Return [x, y] of the center of cell containing provided text 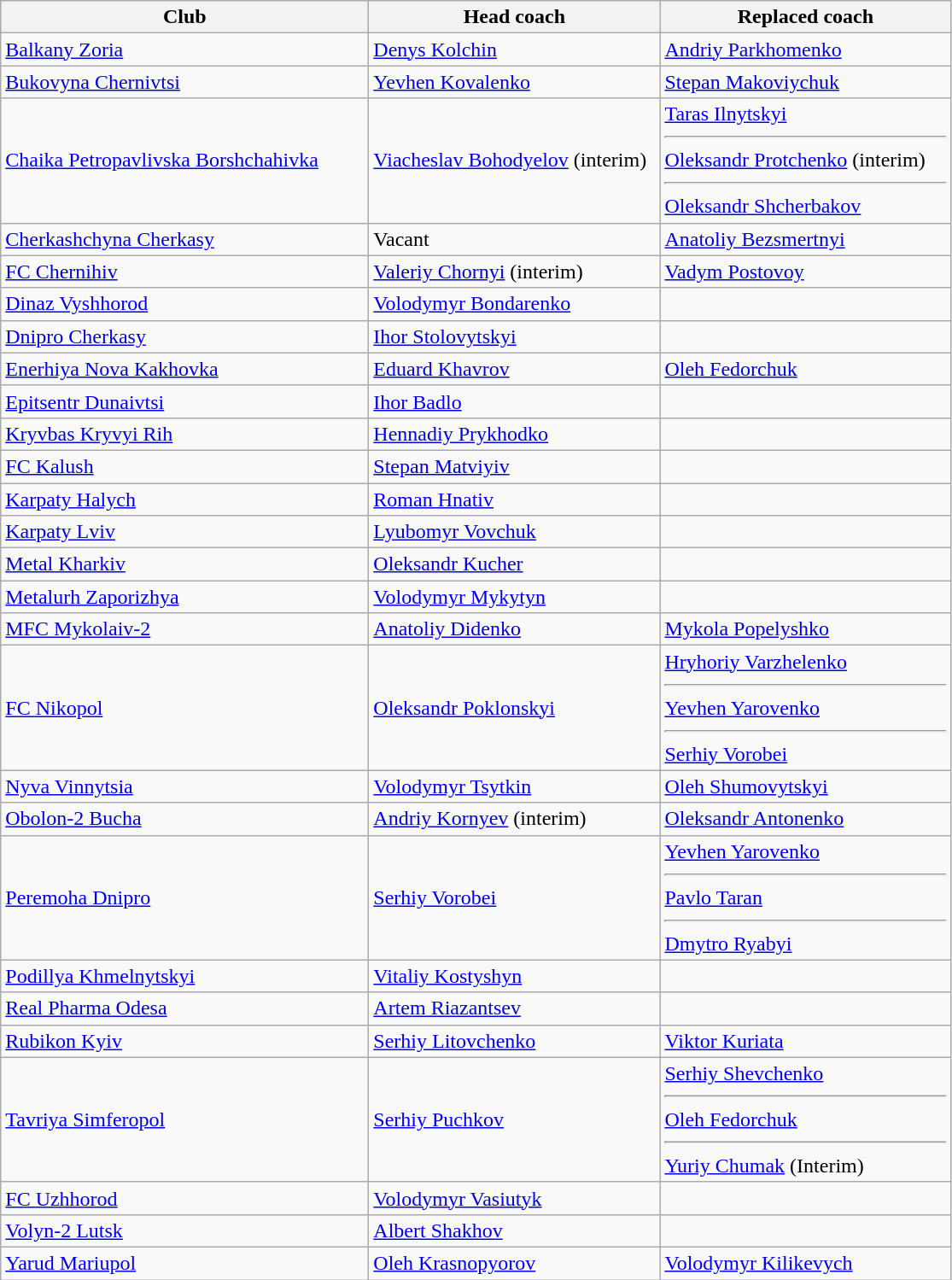
Vitaliy Kostyshyn [514, 976]
Viacheslav Bohodyelov (interim) [514, 161]
Volodymyr Kilikevych [806, 1263]
Yevhen Yarovenko Pavlo Taran Dmytro Ryabyi [806, 897]
Metalurh Zaporizhya [184, 597]
Ihor Stolovytskyi [514, 336]
Vadym Postovoy [806, 272]
Volodymyr Bondarenko [514, 304]
Taras Ilnytskyi Oleksandr Protchenko (interim) Oleksandr Shcherbakov [806, 161]
Valeriy Chornyi (interim) [514, 272]
Andriy Parkhomenko [806, 50]
Andriy Kornyev (interim) [514, 819]
Dnipro Cherkasy [184, 336]
Oleksandr Poklonskyi [514, 708]
Oleh Shumovytskyi [806, 786]
Vacant [514, 239]
Oleksandr Antonenko [806, 819]
Club [184, 17]
Anatoliy Bezsmertnyi [806, 239]
Epitsentr Dunaivtsi [184, 401]
Oleksandr Kucher [514, 564]
Karpaty Halych [184, 500]
Dinaz Vyshhorod [184, 304]
Metal Kharkiv [184, 564]
Oleh Krasnopyorov [514, 1263]
Anatoliy Didenko [514, 629]
Lyubomyr Vovchuk [514, 532]
Serhiy Puchkov [514, 1119]
Artem Riazantsev [514, 1008]
Volodymyr Mykytyn [514, 597]
Kryvbas Kryvyi Rih [184, 434]
Enerhiya Nova Kakhovka [184, 369]
Stepan Makoviychuk [806, 82]
Albert Shakhov [514, 1230]
Hennadiy Prykhodko [514, 434]
Rubikon Kyiv [184, 1041]
Serhiy Litovchenko [514, 1041]
FC Chernihiv [184, 272]
Volodymyr Tsytkin [514, 786]
Chaika Petropavlivska Borshchahivka [184, 161]
Volyn-2 Lutsk [184, 1230]
Viktor Kuriata [806, 1041]
Replaced coach [806, 17]
FC Uzhhorod [184, 1198]
Obolon-2 Bucha [184, 819]
Karpaty Lviv [184, 532]
Bukovyna Chernivtsi [184, 82]
Serhiy Vorobei [514, 897]
Tavriya Simferopol [184, 1119]
Volodymyr Vasiutyk [514, 1198]
Denys Kolchin [514, 50]
Peremoha Dnipro [184, 897]
FC Kalush [184, 466]
Hryhoriy Varzhelenko Yevhen Yarovenko Serhiy Vorobei [806, 708]
Yarud Mariupol [184, 1263]
Serhiy Shevchenko Oleh Fedorchuk Yuriy Chumak (Interim) [806, 1119]
Head coach [514, 17]
Yevhen Kovalenko [514, 82]
Oleh Fedorchuk [806, 369]
MFC Mykolaiv-2 [184, 629]
Balkany Zoria [184, 50]
Nyva Vinnytsia [184, 786]
Stepan Matviyiv [514, 466]
Cherkashchyna Cherkasy [184, 239]
FC Nikopol [184, 708]
Real Pharma Odesa [184, 1008]
Podillya Khmelnytskyi [184, 976]
Ihor Badlo [514, 401]
Roman Hnativ [514, 500]
Mykola Popelyshko [806, 629]
Eduard Khavrov [514, 369]
